Capture the cell that displays the provided text and extract its (x, y) central coordinate. 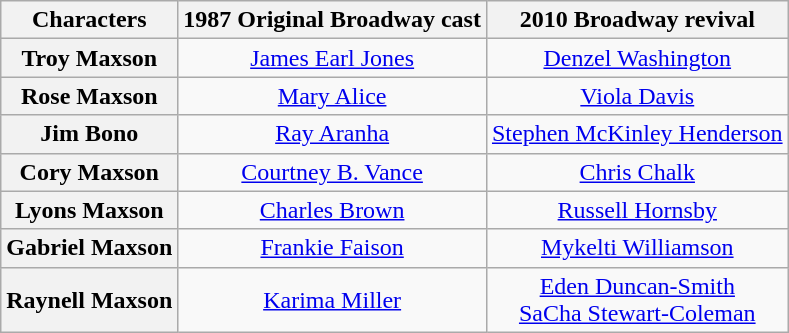
Lyons Maxson (90, 210)
Jim Bono (90, 134)
Denzel Washington (637, 58)
Troy Maxson (90, 58)
Courtney B. Vance (332, 172)
Ray Aranha (332, 134)
Chris Chalk (637, 172)
Russell Hornsby (637, 210)
Characters (90, 20)
1987 Original Broadway cast (332, 20)
Gabriel Maxson (90, 248)
Raynell Maxson (90, 300)
Rose Maxson (90, 96)
2010 Broadway revival (637, 20)
Mykelti Williamson (637, 248)
Eden Duncan-Smith SaCha Stewart-Coleman (637, 300)
Karima Miller (332, 300)
Cory Maxson (90, 172)
Frankie Faison (332, 248)
Stephen McKinley Henderson (637, 134)
Charles Brown (332, 210)
Mary Alice (332, 96)
James Earl Jones (332, 58)
Viola Davis (637, 96)
